Locate the cell with the specified text and output its [X, Y] center coordinate. 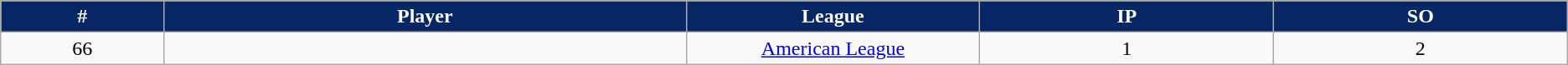
IP [1127, 17]
1 [1127, 48]
66 [82, 48]
# [82, 17]
SO [1421, 17]
League [833, 17]
American League [833, 48]
Player [426, 17]
2 [1421, 48]
